From the cell containing the given text, extract its center point as [x, y] coordinate. 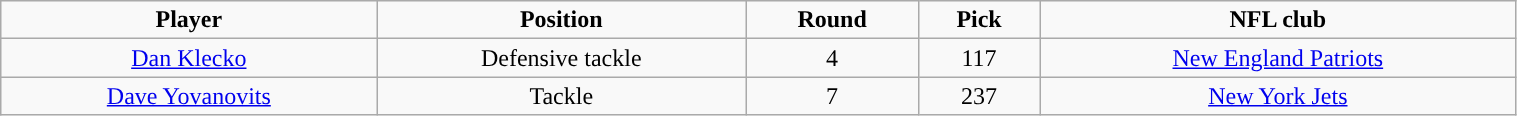
Player [189, 20]
117 [978, 58]
Dan Klecko [189, 58]
Round [832, 20]
Defensive tackle [562, 58]
New York Jets [1278, 96]
New England Patriots [1278, 58]
4 [832, 58]
237 [978, 96]
7 [832, 96]
NFL club [1278, 20]
Dave Yovanovits [189, 96]
Position [562, 20]
Tackle [562, 96]
Pick [978, 20]
